Pinpoint the cell where the given text exists, returning its (X, Y) midpoint coordinate. 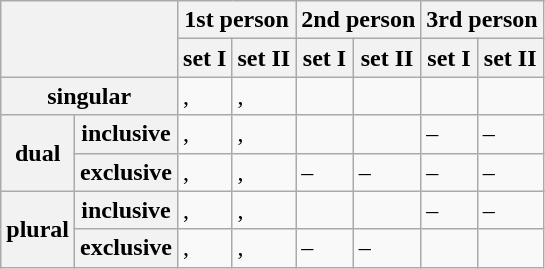
singular (90, 96)
1st person (237, 20)
plural (38, 229)
dual (38, 153)
3rd person (482, 20)
2nd person (358, 20)
